Scan for the cell matching the given text and deliver its (x, y) coordinate at center. 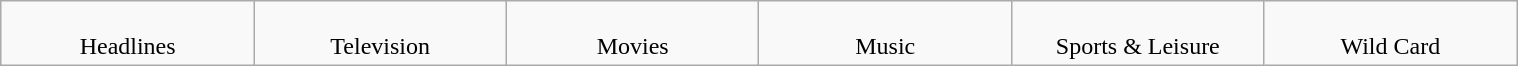
Wild Card (1390, 34)
Music (886, 34)
Sports & Leisure (1138, 34)
Television (380, 34)
Movies (632, 34)
Headlines (128, 34)
